From the cell containing the given text, extract its center point as (X, Y) coordinate. 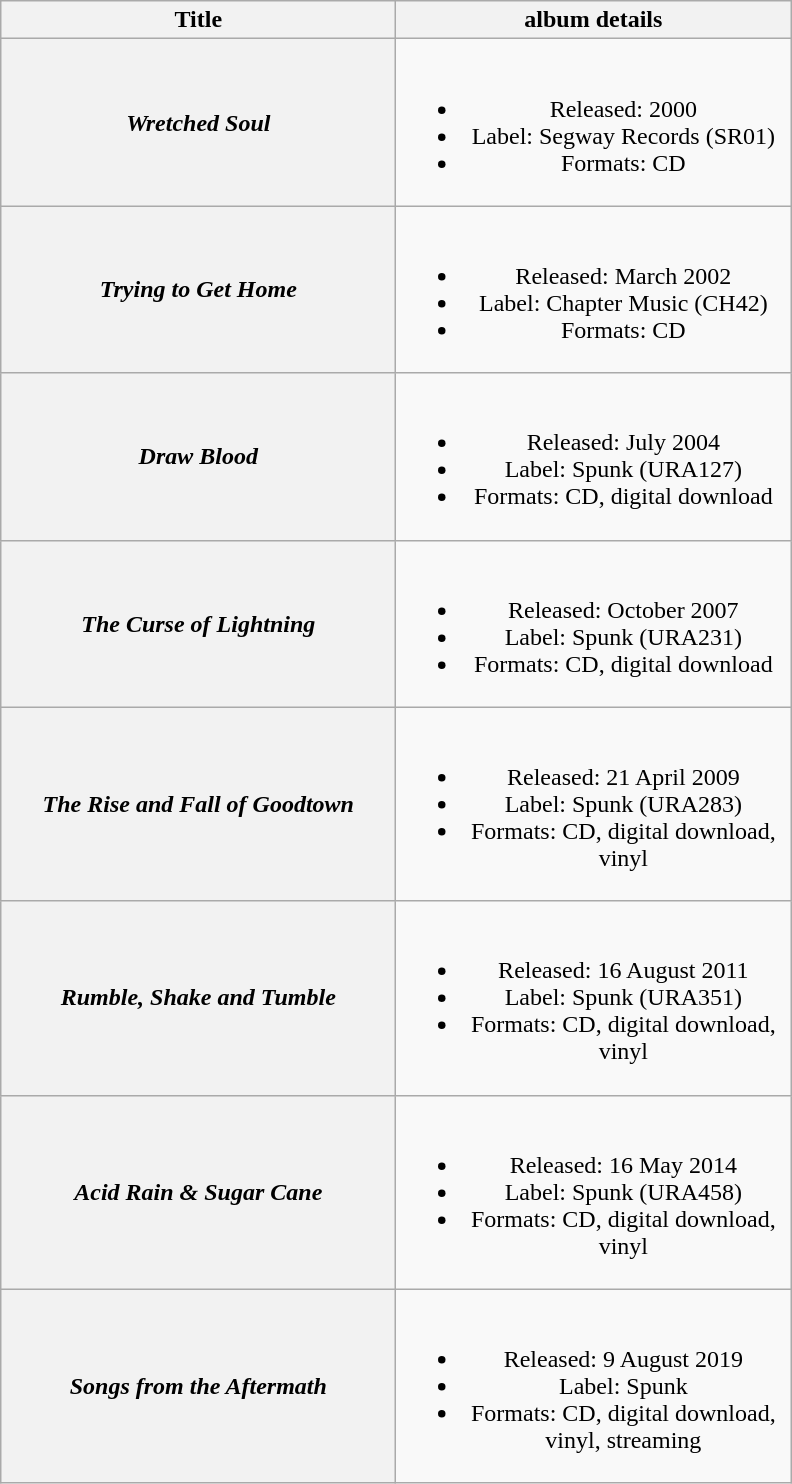
Released: 9 August 2019Label: SpunkFormats: CD, digital download, vinyl, streaming (594, 1386)
Released: October 2007Label: Spunk (URA231)Formats: CD, digital download (594, 624)
Released: 21 April 2009Label: Spunk (URA283)Formats: CD, digital download, vinyl (594, 804)
Released: March 2002Label: Chapter Music (CH42)Formats: CD (594, 290)
Trying to Get Home (198, 290)
Rumble, Shake and Tumble (198, 998)
Released: 2000Label: Segway Records (SR01)Formats: CD (594, 122)
Released: July 2004Label: Spunk (URA127)Formats: CD, digital download (594, 456)
Draw Blood (198, 456)
Title (198, 20)
Songs from the Aftermath (198, 1386)
The Curse of Lightning (198, 624)
Wretched Soul (198, 122)
The Rise and Fall of Goodtown (198, 804)
Released: 16 May 2014Label: Spunk (URA458)Formats: CD, digital download, vinyl (594, 1192)
Released: 16 August 2011Label: Spunk (URA351)Formats: CD, digital download, vinyl (594, 998)
Acid Rain & Sugar Cane (198, 1192)
album details (594, 20)
